Detect which cell encompasses the target text, then output its [x, y] center coordinate. 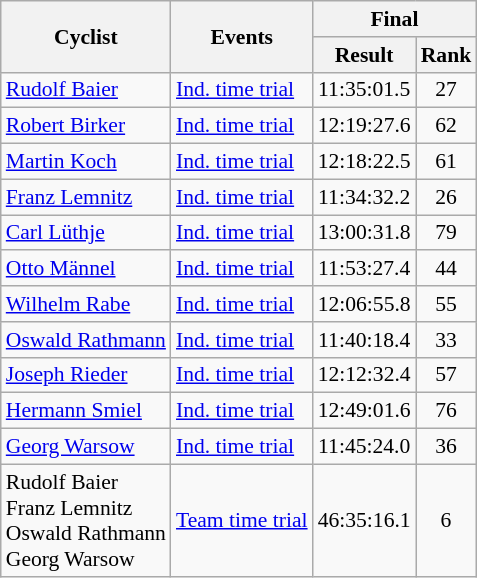
13:00:31.8 [364, 233]
11:35:01.5 [364, 90]
Robert Birker [86, 126]
Rank [446, 55]
Rudolf Baier [86, 90]
44 [446, 269]
12:19:27.6 [364, 126]
Wilhelm Rabe [86, 304]
46:35:16.1 [364, 520]
Hermann Smiel [86, 411]
Joseph Rieder [86, 375]
61 [446, 162]
12:06:55.8 [364, 304]
Carl Lüthje [86, 233]
62 [446, 126]
36 [446, 447]
Cyclist [86, 36]
Franz Lemnitz [86, 197]
Final [395, 19]
11:53:27.4 [364, 269]
12:12:32.4 [364, 375]
26 [446, 197]
Team time trial [242, 520]
79 [446, 233]
33 [446, 340]
Events [242, 36]
57 [446, 375]
27 [446, 90]
55 [446, 304]
6 [446, 520]
Rudolf Baier Franz Lemnitz Oswald Rathmann Georg Warsow [86, 520]
12:49:01.6 [364, 411]
Result [364, 55]
Georg Warsow [86, 447]
11:34:32.2 [364, 197]
Oswald Rathmann [86, 340]
Martin Koch [86, 162]
11:40:18.4 [364, 340]
76 [446, 411]
Otto Männel [86, 269]
11:45:24.0 [364, 447]
12:18:22.5 [364, 162]
